Detect which cell encompasses the target text, then output its [X, Y] center coordinate. 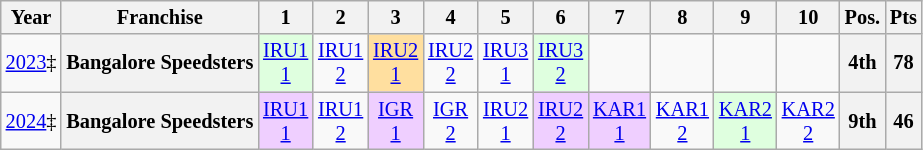
46 [904, 121]
Year [32, 17]
Franchise [160, 17]
6 [560, 17]
8 [682, 17]
9 [746, 17]
2 [340, 17]
7 [620, 17]
1 [286, 17]
78 [904, 63]
2024‡ [32, 121]
KAR11 [620, 121]
2023‡ [32, 63]
IGR1 [396, 121]
3 [396, 17]
10 [808, 17]
KAR22 [808, 121]
9th [862, 121]
Pts [904, 17]
Pos. [862, 17]
5 [506, 17]
IRU32 [560, 63]
IGR2 [450, 121]
IRU31 [506, 63]
KAR12 [682, 121]
4 [450, 17]
KAR21 [746, 121]
4th [862, 63]
